Capture the cell that displays the provided text and extract its [X, Y] central coordinate. 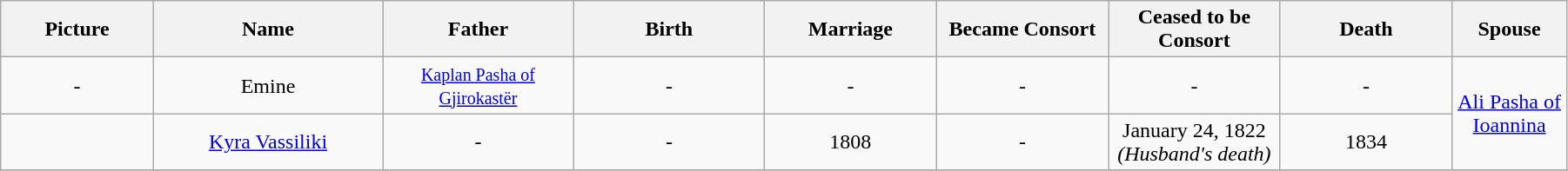
Birth [668, 30]
January 24, 1822 (Husband's death) [1195, 142]
Became Consort [1022, 30]
Ali Pasha of Ioannina [1510, 114]
Father [479, 30]
Marriage [851, 30]
Picture [77, 30]
Spouse [1510, 30]
Kyra Vassiliki [268, 142]
Ceased to be Consort [1195, 30]
1808 [851, 142]
Emine [268, 85]
1834 [1366, 142]
Death [1366, 30]
Name [268, 30]
Kaplan Pasha of Gjirokastër [479, 85]
